Return the [X, Y] coordinate for the center point of the cell that contains the specified text.  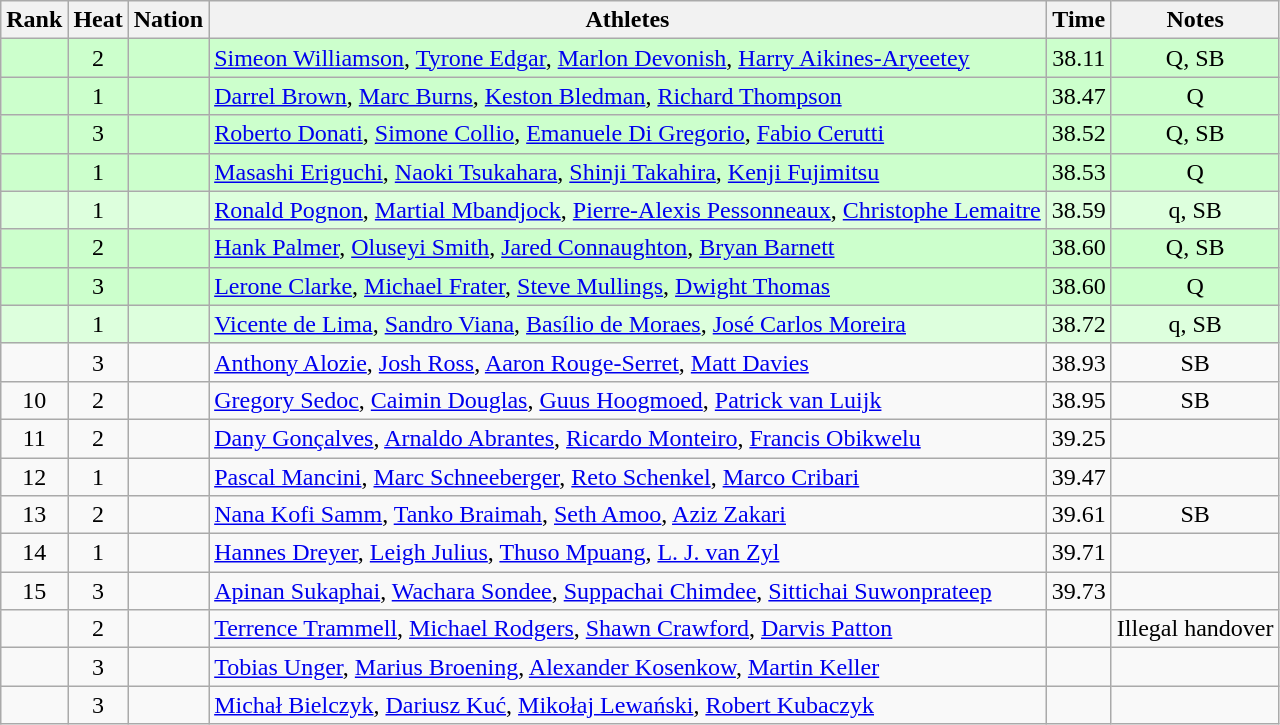
39.25 [1078, 438]
Terrence Trammell, Michael Rodgers, Shawn Crawford, Darvis Patton [628, 629]
Rank [34, 20]
Anthony Alozie, Josh Ross, Aaron Rouge-Serret, Matt Davies [628, 362]
13 [34, 515]
Nation [168, 20]
38.72 [1078, 324]
Heat [98, 20]
39.61 [1078, 515]
Gregory Sedoc, Caimin Douglas, Guus Hoogmoed, Patrick van Luijk [628, 400]
Vicente de Lima, Sandro Viana, Basílio de Moraes, José Carlos Moreira [628, 324]
38.93 [1078, 362]
38.52 [1078, 134]
11 [34, 438]
38.47 [1078, 96]
Notes [1195, 20]
Hank Palmer, Oluseyi Smith, Jared Connaughton, Bryan Barnett [628, 248]
Time [1078, 20]
15 [34, 591]
Illegal handover [1195, 629]
Tobias Unger, Marius Broening, Alexander Kosenkow, Martin Keller [628, 667]
Pascal Mancini, Marc Schneeberger, Reto Schenkel, Marco Cribari [628, 477]
14 [34, 553]
Ronald Pognon, Martial Mbandjock, Pierre-Alexis Pessonneaux, Christophe Lemaitre [628, 210]
Nana Kofi Samm, Tanko Braimah, Seth Amoo, Aziz Zakari [628, 515]
Simeon Williamson, Tyrone Edgar, Marlon Devonish, Harry Aikines-Aryeetey [628, 58]
Masashi Eriguchi, Naoki Tsukahara, Shinji Takahira, Kenji Fujimitsu [628, 172]
39.73 [1078, 591]
38.95 [1078, 400]
38.11 [1078, 58]
Lerone Clarke, Michael Frater, Steve Mullings, Dwight Thomas [628, 286]
Darrel Brown, Marc Burns, Keston Bledman, Richard Thompson [628, 96]
Roberto Donati, Simone Collio, Emanuele Di Gregorio, Fabio Cerutti [628, 134]
Athletes [628, 20]
38.59 [1078, 210]
39.71 [1078, 553]
Apinan Sukaphai, Wachara Sondee, Suppachai Chimdee, Sittichai Suwonprateep [628, 591]
39.47 [1078, 477]
Dany Gonçalves, Arnaldo Abrantes, Ricardo Monteiro, Francis Obikwelu [628, 438]
Michał Bielczyk, Dariusz Kuć, Mikołaj Lewański, Robert Kubaczyk [628, 705]
12 [34, 477]
38.53 [1078, 172]
Hannes Dreyer, Leigh Julius, Thuso Mpuang, L. J. van Zyl [628, 553]
10 [34, 400]
